Pinpoint the cell where the given text exists, returning its [X, Y] midpoint coordinate. 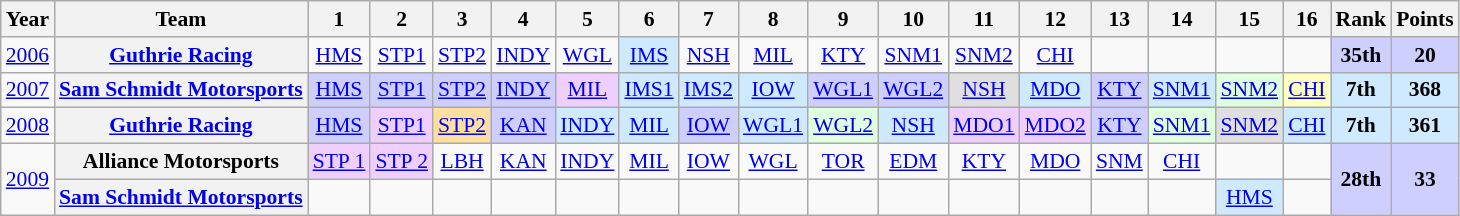
2007 [28, 90]
15 [1249, 19]
14 [1182, 19]
LBH [462, 162]
2006 [28, 55]
1 [340, 19]
12 [1056, 19]
5 [587, 19]
Points [1425, 19]
3 [462, 19]
IMS2 [708, 90]
Year [28, 19]
2008 [28, 126]
16 [1306, 19]
11 [984, 19]
8 [773, 19]
TOR [843, 162]
SNM [1120, 162]
Rank [1362, 19]
368 [1425, 90]
20 [1425, 55]
Team [181, 19]
IMS [648, 55]
13 [1120, 19]
STP 1 [340, 162]
33 [1425, 180]
2009 [28, 180]
361 [1425, 126]
7 [708, 19]
2 [402, 19]
10 [913, 19]
Alliance Motorsports [181, 162]
35th [1362, 55]
EDM [913, 162]
IMS1 [648, 90]
MDO2 [1056, 126]
STP 2 [402, 162]
MDO1 [984, 126]
4 [523, 19]
6 [648, 19]
9 [843, 19]
28th [1362, 180]
